Scan for the cell matching the given text and deliver its (X, Y) coordinate at center. 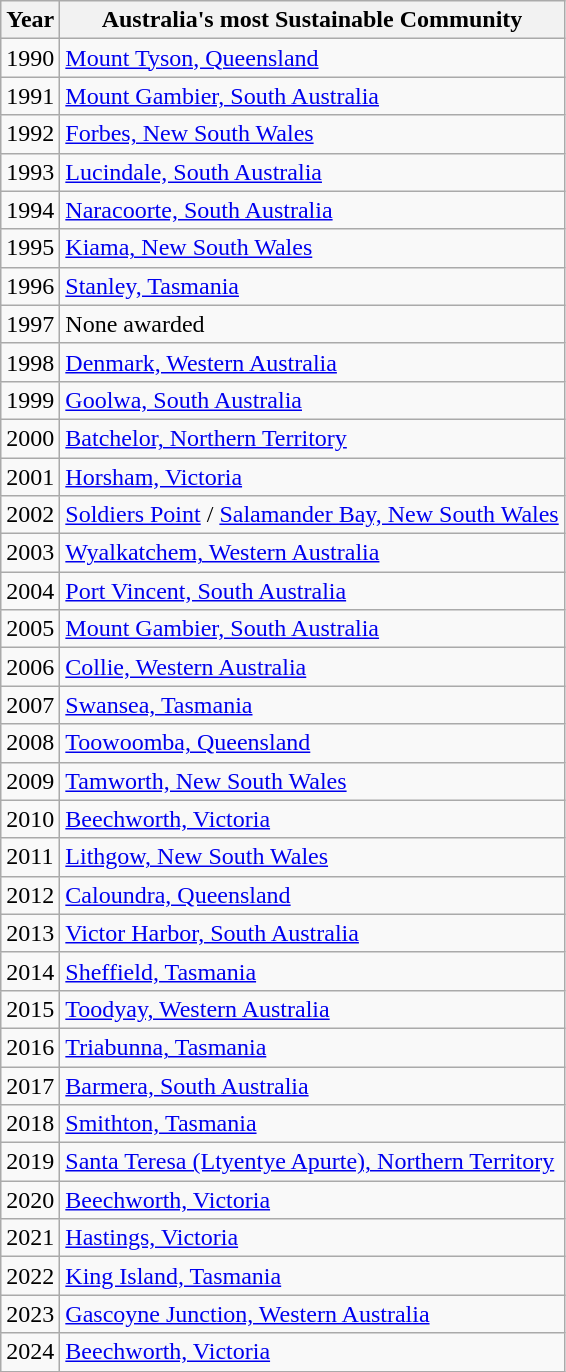
2013 (30, 933)
2014 (30, 971)
Lithgow, New South Wales (312, 857)
1997 (30, 324)
Sheffield, Tasmania (312, 971)
1993 (30, 172)
1999 (30, 400)
Horsham, Victoria (312, 477)
Batchelor, Northern Territory (312, 438)
Tamworth, New South Wales (312, 781)
Hastings, Victoria (312, 1238)
1995 (30, 248)
1998 (30, 362)
2000 (30, 438)
Mount Tyson, Queensland (312, 58)
1994 (30, 210)
Toodyay, Western Australia (312, 1009)
2006 (30, 667)
2015 (30, 1009)
2003 (30, 553)
Swansea, Tasmania (312, 705)
2010 (30, 819)
2016 (30, 1047)
Australia's most Sustainable Community (312, 20)
2020 (30, 1200)
Lucindale, South Australia (312, 172)
1992 (30, 134)
2017 (30, 1085)
King Island, Tasmania (312, 1276)
2022 (30, 1276)
1990 (30, 58)
Toowoomba, Queensland (312, 743)
Goolwa, South Australia (312, 400)
Wyalkatchem, Western Australia (312, 553)
Stanley, Tasmania (312, 286)
Caloundra, Queensland (312, 895)
Smithton, Tasmania (312, 1124)
Victor Harbor, South Australia (312, 933)
2009 (30, 781)
2008 (30, 743)
Denmark, Western Australia (312, 362)
Gascoyne Junction, Western Australia (312, 1314)
2012 (30, 895)
None awarded (312, 324)
Port Vincent, South Australia (312, 591)
2005 (30, 629)
2002 (30, 515)
Soldiers Point / Salamander Bay, New South Wales (312, 515)
Kiama, New South Wales (312, 248)
2018 (30, 1124)
Forbes, New South Wales (312, 134)
Santa Teresa (Ltyentye Apurte), Northern Territory (312, 1162)
2001 (30, 477)
1996 (30, 286)
2004 (30, 591)
Naracoorte, South Australia (312, 210)
Barmera, South Australia (312, 1085)
2023 (30, 1314)
Triabunna, Tasmania (312, 1047)
2021 (30, 1238)
2007 (30, 705)
1991 (30, 96)
Collie, Western Australia (312, 667)
2011 (30, 857)
Year (30, 20)
2024 (30, 1352)
2019 (30, 1162)
